For the text-containing cell, return its midpoint in [x, y] coordinate format. 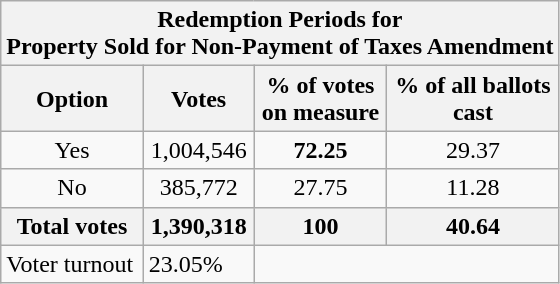
No [72, 188]
40.64 [473, 226]
29.37 [473, 150]
385,772 [198, 188]
Voter turnout [72, 264]
% of all ballotscast [473, 98]
23.05% [198, 264]
Redemption Periods forProperty Sold for Non-Payment of Taxes Amendment [280, 34]
Votes [198, 98]
Total votes [72, 226]
100 [320, 226]
11.28 [473, 188]
1,004,546 [198, 150]
1,390,318 [198, 226]
Option [72, 98]
Yes [72, 150]
27.75 [320, 188]
% of voteson measure [320, 98]
72.25 [320, 150]
